For the text-containing cell, return its midpoint in (X, Y) coordinate format. 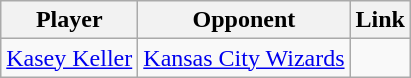
Kasey Keller (70, 58)
Player (70, 20)
Kansas City Wizards (244, 58)
Opponent (244, 20)
Link (380, 20)
